Pinpoint the cell where the given text exists, returning its (x, y) midpoint coordinate. 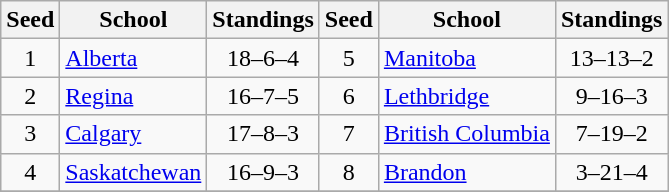
18–6–4 (263, 58)
13–13–2 (611, 58)
Regina (134, 96)
3–21–4 (611, 172)
17–8–3 (263, 134)
British Columbia (466, 134)
7–19–2 (611, 134)
5 (348, 58)
7 (348, 134)
Saskatchewan (134, 172)
Alberta (134, 58)
8 (348, 172)
Manitoba (466, 58)
3 (30, 134)
4 (30, 172)
Calgary (134, 134)
6 (348, 96)
16–7–5 (263, 96)
16–9–3 (263, 172)
Lethbridge (466, 96)
9–16–3 (611, 96)
2 (30, 96)
1 (30, 58)
Brandon (466, 172)
